Extract the (x, y) coordinate from the center of the cell holding the provided text.  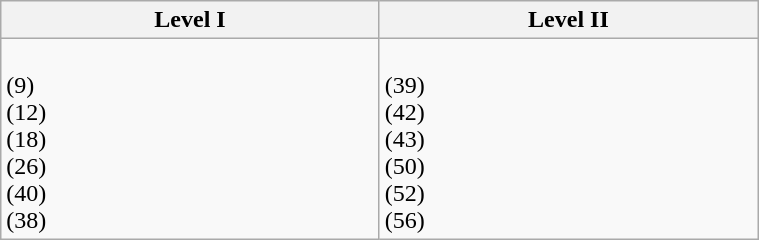
Level I (190, 20)
(9) (12) (18) (26) (40) (38) (190, 139)
Level II (568, 20)
(39) (42) (43) (50) (52) (56) (568, 139)
